Search for the cell housing the specified text and yield its [x, y] center coordinate. 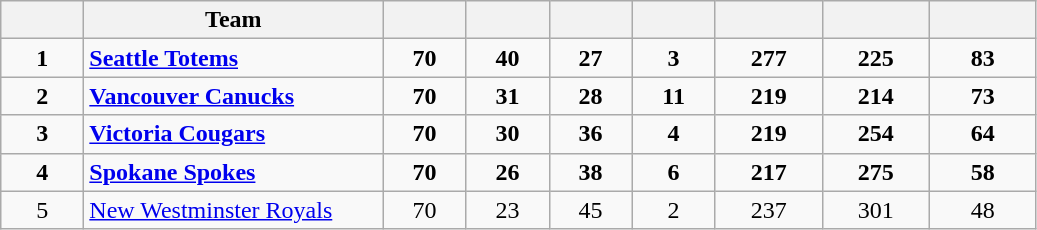
38 [590, 172]
237 [768, 210]
36 [590, 134]
5 [42, 210]
254 [876, 134]
277 [768, 58]
11 [674, 96]
23 [508, 210]
1 [42, 58]
83 [982, 58]
26 [508, 172]
301 [876, 210]
New Westminster Royals [234, 210]
275 [876, 172]
6 [674, 172]
40 [508, 58]
Victoria Cougars [234, 134]
58 [982, 172]
30 [508, 134]
31 [508, 96]
64 [982, 134]
214 [876, 96]
27 [590, 58]
225 [876, 58]
217 [768, 172]
Spokane Spokes [234, 172]
28 [590, 96]
Seattle Totems [234, 58]
Team [234, 20]
48 [982, 210]
Vancouver Canucks [234, 96]
73 [982, 96]
45 [590, 210]
